Search for the cell housing the specified text and yield its [X, Y] center coordinate. 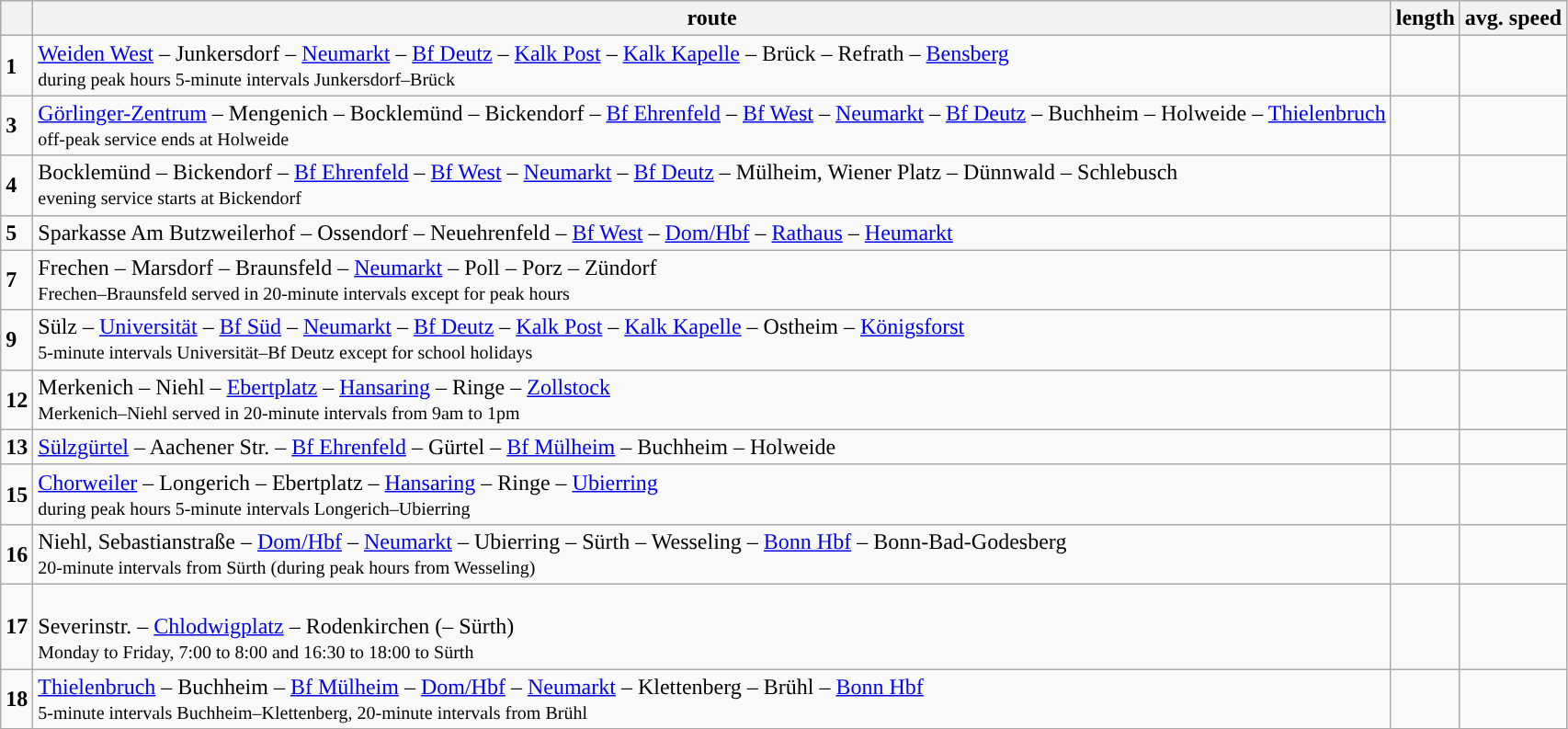
15 [17, 495]
13 [17, 447]
Sülzgürtel – Aachener Str. – Bf Ehrenfeld – Gürtel – Bf Mülheim – Buchheim – Holweide [711, 447]
17 [17, 626]
1 [17, 66]
length [1425, 18]
9 [17, 340]
Severinstr. – Chlodwigplatz – Rodenkirchen (– Sürth)Monday to Friday, 7:00 to 8:00 and 16:30 to 18:00 to Sürth [711, 626]
18 [17, 699]
7 [17, 279]
Sparkasse Am Butzweilerhof – Ossendorf – Neuehrenfeld – Bf West – Dom/Hbf – Rathaus – Heumarkt [711, 233]
5 [17, 233]
3 [17, 125]
Merkenich – Niehl – Ebertplatz – Hansaring – Ringe – ZollstockMerkenich–Niehl served in 20-minute intervals from 9am to 1pm [711, 399]
avg. speed [1513, 18]
Frechen – Marsdorf – Braunsfeld – Neumarkt – Poll – Porz – ZündorfFrechen–Braunsfeld served in 20-minute intervals except for peak hours [711, 279]
route [711, 18]
4 [17, 186]
12 [17, 399]
16 [17, 553]
Chorweiler – Longerich – Ebertplatz – Hansaring – Ringe – Ubierringduring peak hours 5-minute intervals Longerich–Ubierring [711, 495]
